Search for the cell housing the specified text and yield its (X, Y) center coordinate. 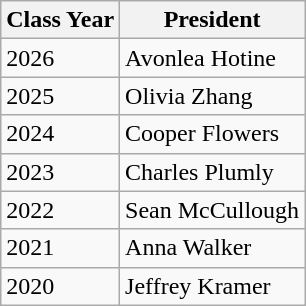
2026 (60, 58)
2023 (60, 172)
Jeffrey Kramer (212, 286)
2024 (60, 134)
Avonlea Hotine (212, 58)
2022 (60, 210)
Sean McCullough (212, 210)
Anna Walker (212, 248)
Charles Plumly (212, 172)
2021 (60, 248)
Olivia Zhang (212, 96)
Class Year (60, 20)
2020 (60, 286)
2025 (60, 96)
President (212, 20)
Cooper Flowers (212, 134)
